Locate the cell with the specified text and output its [x, y] center coordinate. 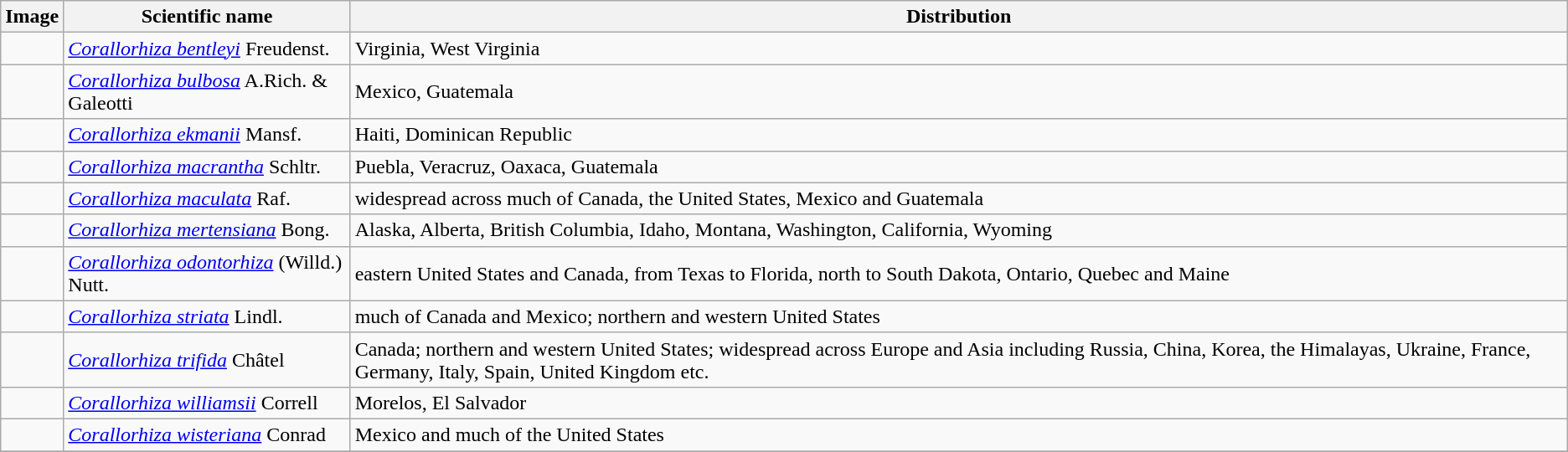
Haiti, Dominican Republic [958, 135]
Mexico and much of the United States [958, 434]
Corallorhiza trifida Châtel [207, 360]
Corallorhiza odontorhiza (Willd.) Nutt. [207, 273]
widespread across much of Canada, the United States, Mexico and Guatemala [958, 198]
Corallorhiza bulbosa A.Rich. & Galeotti [207, 92]
Alaska, Alberta, British Columbia, Idaho, Montana, Washington, California, Wyoming [958, 230]
Corallorhiza maculata Raf. [207, 198]
eastern United States and Canada, from Texas to Florida, north to South Dakota, Ontario, Quebec and Maine [958, 273]
Scientific name [207, 17]
Corallorhiza mertensiana Bong. [207, 230]
much of Canada and Mexico; northern and western United States [958, 316]
Virginia, West Virginia [958, 49]
Corallorhiza striata Lindl. [207, 316]
Corallorhiza wisteriana Conrad [207, 434]
Distribution [958, 17]
Corallorhiza williamsii Correll [207, 403]
Mexico, Guatemala [958, 92]
Corallorhiza macrantha Schltr. [207, 167]
Corallorhiza ekmanii Mansf. [207, 135]
Corallorhiza bentleyi Freudenst. [207, 49]
Morelos, El Salvador [958, 403]
Puebla, Veracruz, Oaxaca, Guatemala [958, 167]
Image [32, 17]
